Locate the cell with the specified text and output its (x, y) center coordinate. 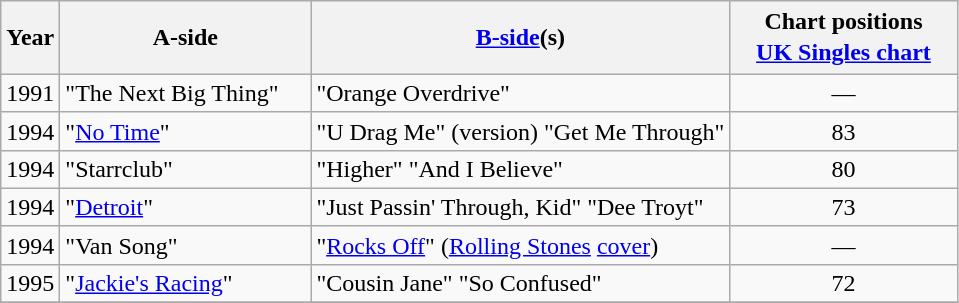
"Orange Overdrive" (520, 93)
"U Drag Me" (version) "Get Me Through" (520, 131)
"The Next Big Thing" (186, 93)
"Higher" "And I Believe" (520, 169)
72 (844, 284)
1995 (30, 284)
"Cousin Jane" "So Confused" (520, 284)
"Rocks Off" (Rolling Stones cover) (520, 245)
Year (30, 38)
"Van Song" (186, 245)
"No Time" (186, 131)
"Jackie's Racing" (186, 284)
"Starrclub" (186, 169)
83 (844, 131)
80 (844, 169)
Chart positionsUK Singles chart (844, 38)
"Detroit" (186, 207)
1991 (30, 93)
A-side (186, 38)
73 (844, 207)
"Just Passin' Through, Kid" "Dee Troyt" (520, 207)
B-side(s) (520, 38)
